Identify which cell holds the provided text, then report its [x, y] central coordinate. 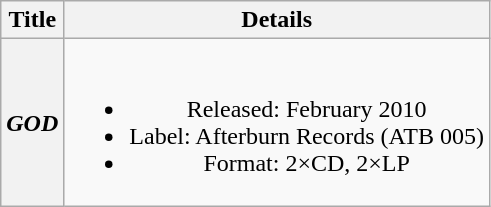
Released: February 2010Label: Afterburn Records (ATB 005)Format: 2×CD, 2×LP [277, 122]
GOD [32, 122]
Details [277, 20]
Title [32, 20]
